Return [X, Y] of the center of cell containing provided text 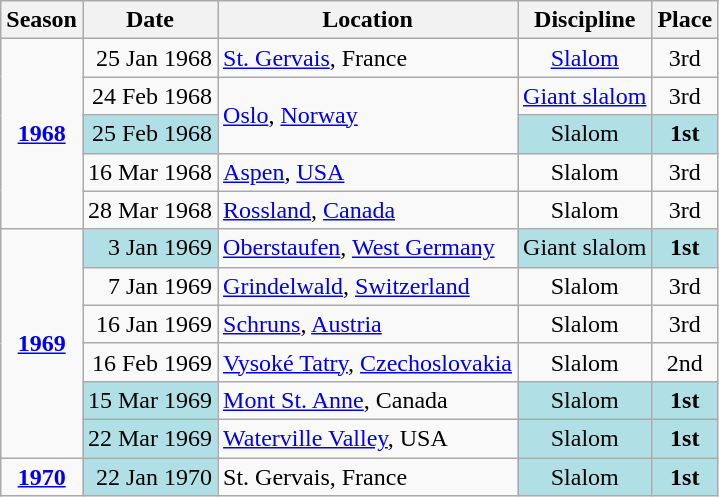
28 Mar 1968 [150, 210]
Grindelwald, Switzerland [368, 286]
Location [368, 20]
25 Feb 1968 [150, 134]
Date [150, 20]
Schruns, Austria [368, 324]
Place [685, 20]
25 Jan 1968 [150, 58]
16 Mar 1968 [150, 172]
16 Feb 1969 [150, 362]
Aspen, USA [368, 172]
7 Jan 1969 [150, 286]
1969 [42, 343]
24 Feb 1968 [150, 96]
15 Mar 1969 [150, 400]
Rossland, Canada [368, 210]
16 Jan 1969 [150, 324]
3 Jan 1969 [150, 248]
22 Mar 1969 [150, 438]
1970 [42, 477]
Vysoké Tatry, Czechoslovakia [368, 362]
Oslo, Norway [368, 115]
2nd [685, 362]
Mont St. Anne, Canada [368, 400]
Oberstaufen, West Germany [368, 248]
22 Jan 1970 [150, 477]
1968 [42, 134]
Discipline [585, 20]
Waterville Valley, USA [368, 438]
Season [42, 20]
